For the text-containing cell, return its midpoint in [X, Y] coordinate format. 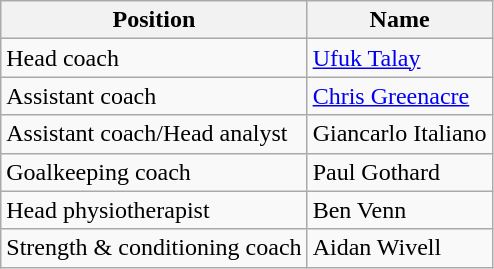
Chris Greenacre [400, 96]
Name [400, 20]
Assistant coach/Head analyst [154, 134]
Goalkeeping coach [154, 172]
Ufuk Talay [400, 58]
Head coach [154, 58]
Paul Gothard [400, 172]
Position [154, 20]
Strength & conditioning coach [154, 248]
Giancarlo Italiano [400, 134]
Ben Venn [400, 210]
Head physiotherapist [154, 210]
Assistant coach [154, 96]
Aidan Wivell [400, 248]
